Extract the [X, Y] coordinate from the center of the cell holding the provided text.  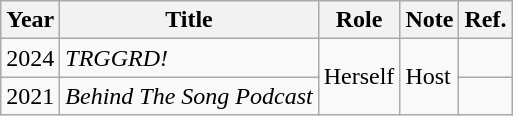
Role [359, 20]
Host [430, 77]
Year [30, 20]
TRGGRD! [189, 58]
2024 [30, 58]
Note [430, 20]
Title [189, 20]
Herself [359, 77]
2021 [30, 96]
Ref. [486, 20]
Behind The Song Podcast [189, 96]
